Return the [x, y] coordinate for the center point of the cell that contains the specified text.  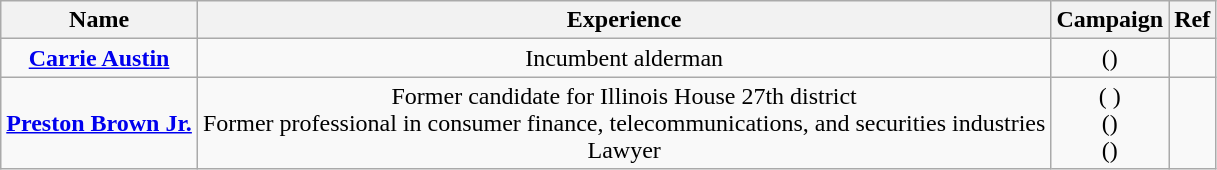
Preston Brown Jr. [100, 123]
Name [100, 20]
() [1110, 58]
( )()() [1110, 123]
Ref [1192, 20]
Incumbent alderman [624, 58]
Experience [624, 20]
Campaign [1110, 20]
Carrie Austin [100, 58]
Former candidate for Illinois House 27th districtFormer professional in consumer finance, telecommunications, and securities industriesLawyer [624, 123]
